Capture the cell that displays the provided text and extract its (x, y) central coordinate. 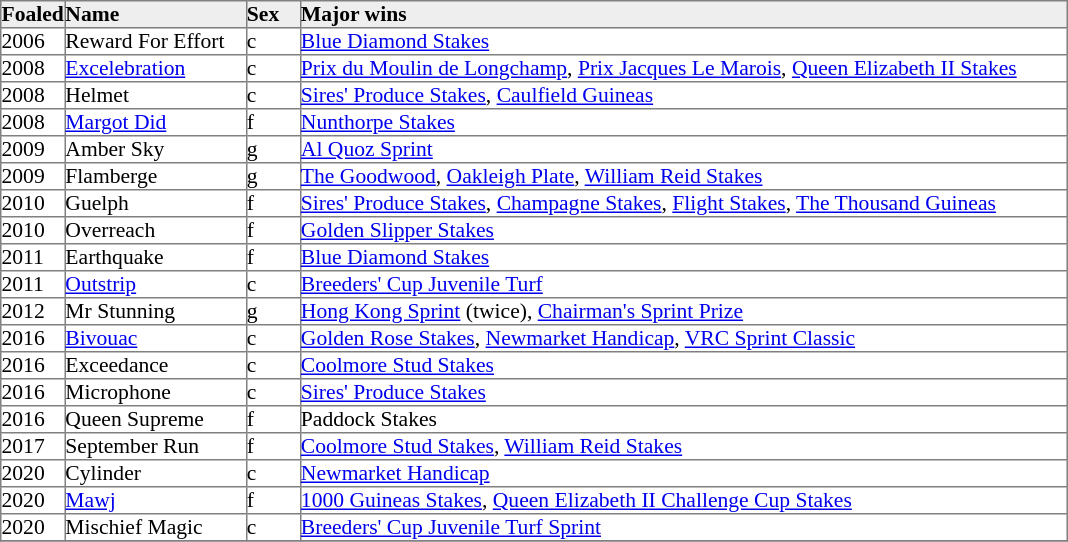
2006 (33, 42)
Mawj (156, 500)
Paddock Stakes (683, 420)
Coolmore Stud Stakes (683, 366)
2012 (33, 312)
Bivouac (156, 338)
Outstrip (156, 284)
1000 Guineas Stakes, Queen Elizabeth II Challenge Cup Stakes (683, 500)
Sex (273, 14)
Exceedance (156, 366)
Amber Sky (156, 150)
2017 (33, 446)
Earthquake (156, 258)
Coolmore Stud Stakes, William Reid Stakes (683, 446)
The Goodwood, Oakleigh Plate, William Reid Stakes (683, 176)
Reward For Effort (156, 42)
Flamberge (156, 176)
Al Quoz Sprint (683, 150)
Foaled (33, 14)
Queen Supreme (156, 420)
Sires' Produce Stakes, Champagne Stakes, Flight Stakes, The Thousand Guineas (683, 204)
Overreach (156, 230)
Margot Did (156, 122)
Hong Kong Sprint (twice), Chairman's Sprint Prize (683, 312)
Newmarket Handicap (683, 474)
Mischief Magic (156, 528)
Guelph (156, 204)
Breeders' Cup Juvenile Turf (683, 284)
Major wins (683, 14)
Nunthorpe Stakes (683, 122)
Microphone (156, 392)
Sires' Produce Stakes (683, 392)
Mr Stunning (156, 312)
Golden Slipper Stakes (683, 230)
Helmet (156, 96)
Cylinder (156, 474)
Sires' Produce Stakes, Caulfield Guineas (683, 96)
Prix du Moulin de Longchamp, Prix Jacques Le Marois, Queen Elizabeth II Stakes (683, 68)
Name (156, 14)
Excelebration (156, 68)
Golden Rose Stakes, Newmarket Handicap, VRC Sprint Classic (683, 338)
Breeders' Cup Juvenile Turf Sprint (683, 528)
September Run (156, 446)
